Return (x, y) of the center of cell containing provided text 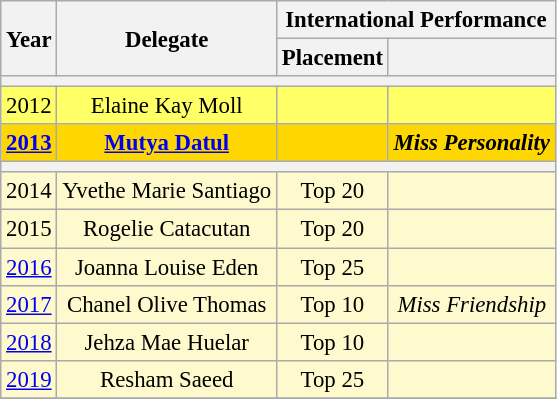
2017 (29, 304)
Year (29, 38)
Elaine Kay Moll (167, 106)
2016 (29, 267)
Yvethe Marie Santiago (167, 191)
International Performance (416, 20)
2015 (29, 229)
Placement (333, 58)
2014 (29, 191)
2013 (29, 143)
Miss Friendship (472, 304)
2018 (29, 342)
Delegate (167, 38)
Resham Saeed (167, 379)
Mutya Datul (167, 143)
2012 (29, 106)
Miss Personality (472, 143)
Joanna Louise Eden (167, 267)
2019 (29, 379)
Rogelie Catacutan (167, 229)
Jehza Mae Huelar (167, 342)
Chanel Olive Thomas (167, 304)
